Identify which cell holds the provided text, then report its [X, Y] central coordinate. 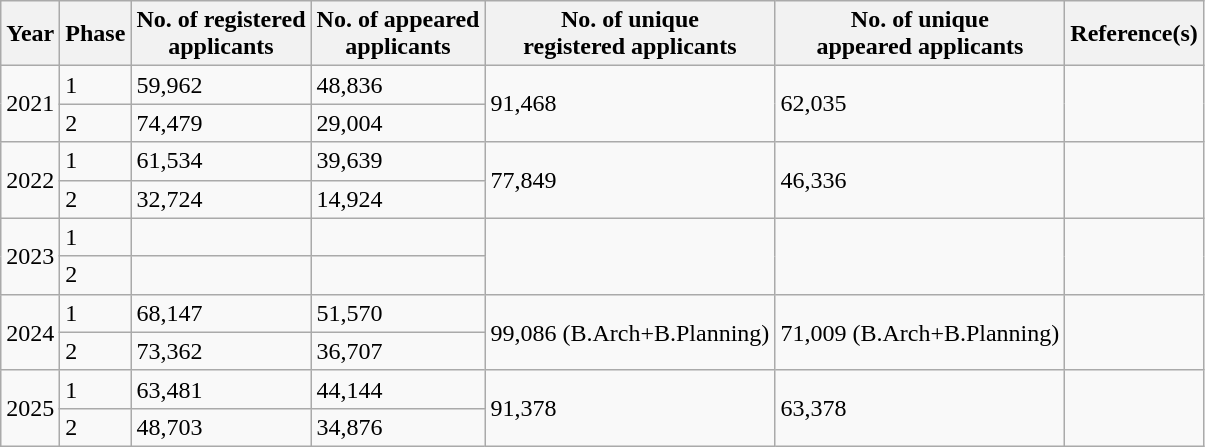
2025 [30, 408]
63,378 [920, 408]
77,849 [630, 180]
62,035 [920, 104]
74,479 [221, 123]
2023 [30, 256]
39,639 [398, 161]
59,962 [221, 85]
61,534 [221, 161]
68,147 [221, 313]
44,144 [398, 389]
2021 [30, 104]
Reference(s) [1134, 34]
36,707 [398, 351]
71,009 (B.Arch+B.Planning) [920, 332]
48,703 [221, 427]
14,924 [398, 199]
Year [30, 34]
91,468 [630, 104]
No. of appearedapplicants [398, 34]
46,336 [920, 180]
32,724 [221, 199]
Phase [96, 34]
2022 [30, 180]
29,004 [398, 123]
91,378 [630, 408]
2024 [30, 332]
No. of registeredapplicants [221, 34]
34,876 [398, 427]
51,570 [398, 313]
73,362 [221, 351]
99,086 (B.Arch+B.Planning) [630, 332]
63,481 [221, 389]
48,836 [398, 85]
No. of uniqueregistered applicants [630, 34]
No. of uniqueappeared applicants [920, 34]
